Scan for the cell matching the given text and deliver its (X, Y) coordinate at center. 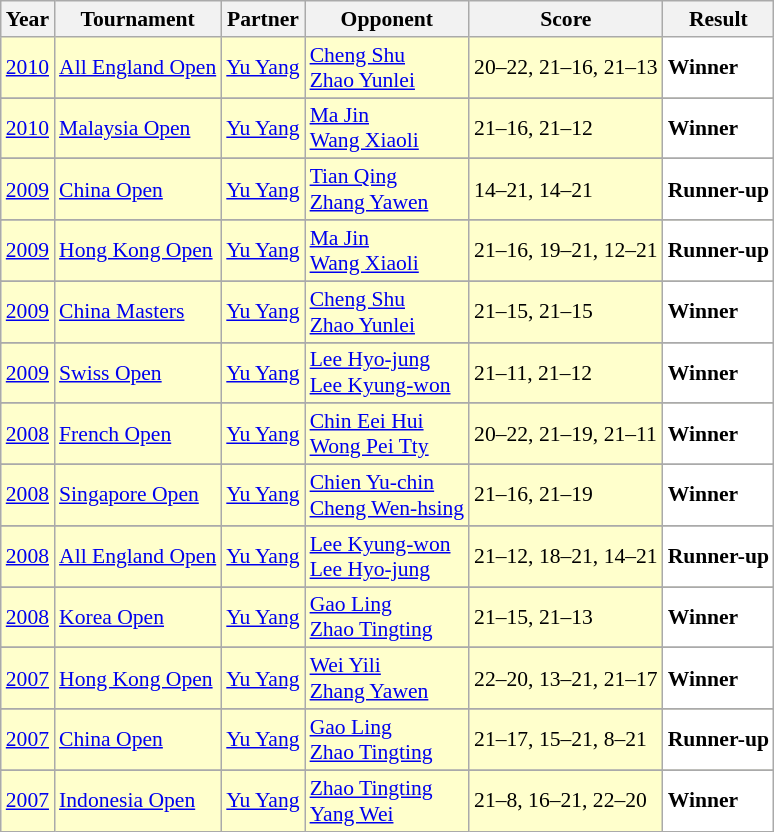
20–22, 21–19, 21–11 (566, 434)
21–15, 21–13 (566, 618)
Tian Qing Zhang Yawen (387, 190)
21–16, 19–21, 12–21 (566, 250)
22–20, 13–21, 21–17 (566, 678)
21–16, 21–19 (566, 496)
Swiss Open (138, 372)
Korea Open (138, 618)
Year (28, 19)
Tournament (138, 19)
Result (718, 19)
Lee Hyo-jung Lee Kyung-won (387, 372)
21–15, 21–15 (566, 312)
Lee Kyung-won Lee Hyo-jung (387, 556)
Indonesia Open (138, 800)
Zhao Tingting Yang Wei (387, 800)
China Masters (138, 312)
Opponent (387, 19)
21–16, 21–12 (566, 128)
21–12, 18–21, 14–21 (566, 556)
20–22, 21–16, 21–13 (566, 68)
21–17, 15–21, 8–21 (566, 740)
Wei Yili Zhang Yawen (387, 678)
14–21, 14–21 (566, 190)
Singapore Open (138, 496)
French Open (138, 434)
Malaysia Open (138, 128)
Chien Yu-chin Cheng Wen-hsing (387, 496)
21–11, 21–12 (566, 372)
21–8, 16–21, 22–20 (566, 800)
Partner (262, 19)
Score (566, 19)
Chin Eei Hui Wong Pei Tty (387, 434)
